Search for the cell housing the specified text and yield its (x, y) center coordinate. 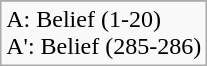
A: Belief (1-20)A': Belief (285-286) (104, 34)
